Capture the cell that displays the provided text and extract its (X, Y) central coordinate. 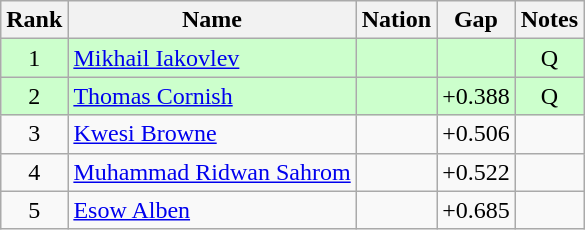
+0.685 (476, 210)
Thomas Cornish (212, 96)
Esow Alben (212, 210)
3 (34, 134)
Kwesi Browne (212, 134)
+0.506 (476, 134)
+0.522 (476, 172)
Rank (34, 20)
Name (212, 20)
1 (34, 58)
2 (34, 96)
Notes (549, 20)
Mikhail Iakovlev (212, 58)
Muhammad Ridwan Sahrom (212, 172)
4 (34, 172)
+0.388 (476, 96)
Gap (476, 20)
5 (34, 210)
Nation (396, 20)
